Return the [X, Y] coordinate for the center point of the cell that contains the specified text.  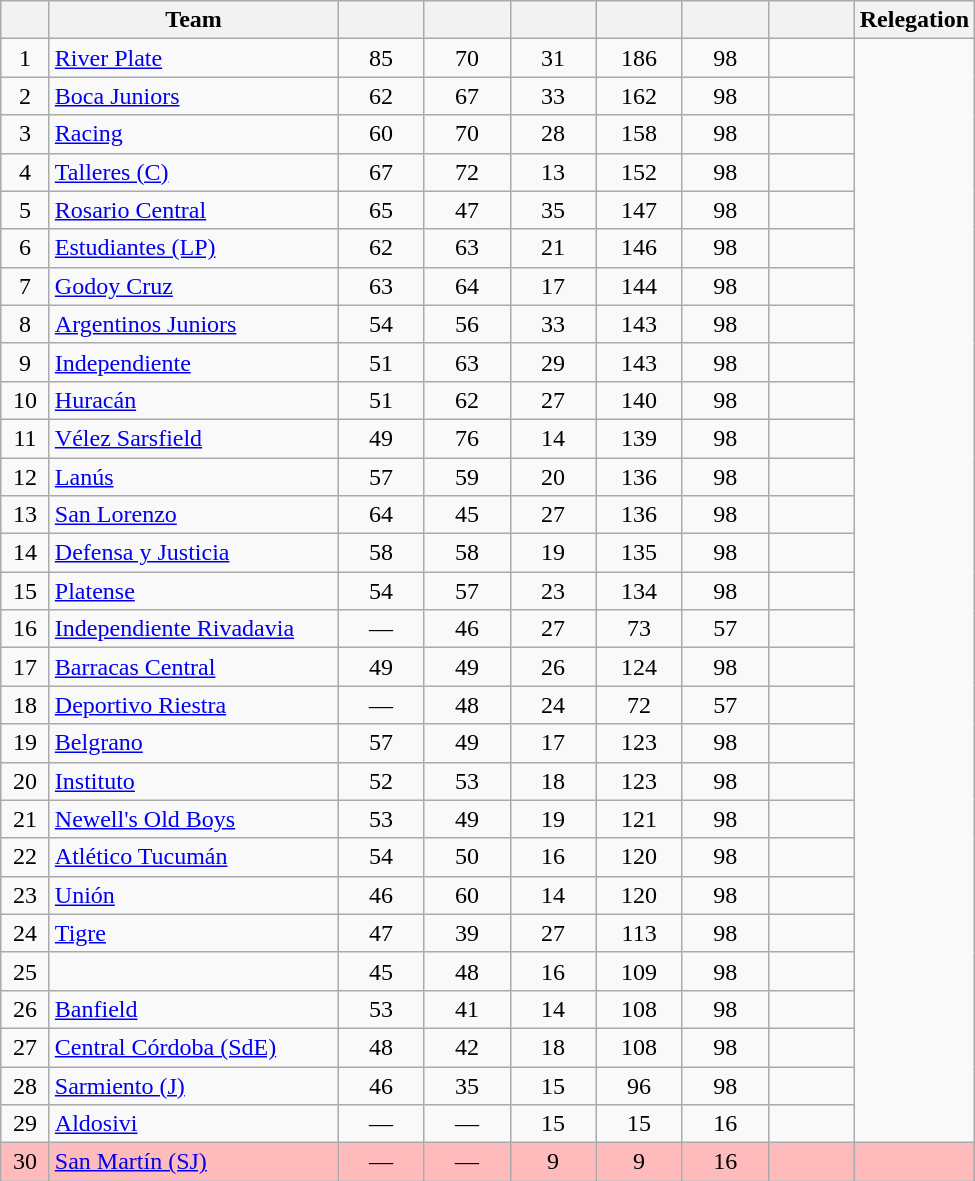
2 [26, 96]
158 [639, 134]
152 [639, 172]
144 [639, 286]
59 [467, 477]
8 [26, 324]
Huracán [194, 400]
96 [639, 1085]
134 [639, 591]
Team [194, 20]
Defensa y Justicia [194, 553]
Aldosivi [194, 1124]
Sarmiento (J) [194, 1085]
121 [639, 819]
73 [639, 629]
3 [26, 134]
Independiente [194, 362]
Platense [194, 591]
113 [639, 933]
139 [639, 438]
Relegation [914, 20]
7 [26, 286]
Belgrano [194, 743]
Banfield [194, 1009]
1 [26, 58]
Lanús [194, 477]
42 [467, 1047]
39 [467, 933]
San Lorenzo [194, 515]
6 [26, 248]
Atlético Tucumán [194, 857]
11 [26, 438]
25 [26, 971]
Tigre [194, 933]
Unión [194, 895]
76 [467, 438]
30 [26, 1162]
85 [381, 58]
Boca Juniors [194, 96]
Talleres (C) [194, 172]
31 [553, 58]
10 [26, 400]
Independiente Rivadavia [194, 629]
135 [639, 553]
12 [26, 477]
Estudiantes (LP) [194, 248]
41 [467, 1009]
147 [639, 210]
140 [639, 400]
22 [26, 857]
Newell's Old Boys [194, 819]
Deportivo Riestra [194, 705]
109 [639, 971]
65 [381, 210]
Godoy Cruz [194, 286]
4 [26, 172]
Vélez Sarsfield [194, 438]
124 [639, 667]
50 [467, 857]
Racing [194, 134]
San Martín (SJ) [194, 1162]
56 [467, 324]
Instituto [194, 781]
Rosario Central [194, 210]
146 [639, 248]
186 [639, 58]
Argentinos Juniors [194, 324]
Barracas Central [194, 667]
162 [639, 96]
5 [26, 210]
River Plate [194, 58]
52 [381, 781]
Central Córdoba (SdE) [194, 1047]
